Locate the cell with the specified text and output its (x, y) center coordinate. 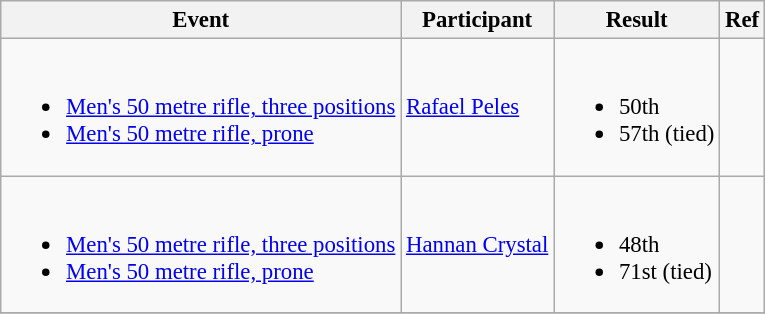
Hannan Crystal (478, 244)
Ref (742, 20)
Result (637, 20)
Rafael Peles (478, 108)
Participant (478, 20)
48th71st (tied) (637, 244)
Event (201, 20)
50th57th (tied) (637, 108)
